For the text-containing cell, return its midpoint in (x, y) coordinate format. 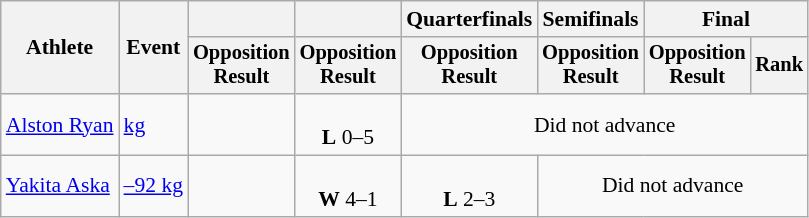
–92 kg (154, 186)
Quarterfinals (469, 19)
Event (154, 48)
Final (726, 19)
Athlete (60, 48)
Rank (779, 66)
Yakita Aska (60, 186)
L 0–5 (348, 124)
kg (154, 124)
W 4–1 (348, 186)
Alston Ryan (60, 124)
Semifinals (590, 19)
L 2–3 (469, 186)
